Detect which cell encompasses the target text, then output its (X, Y) center coordinate. 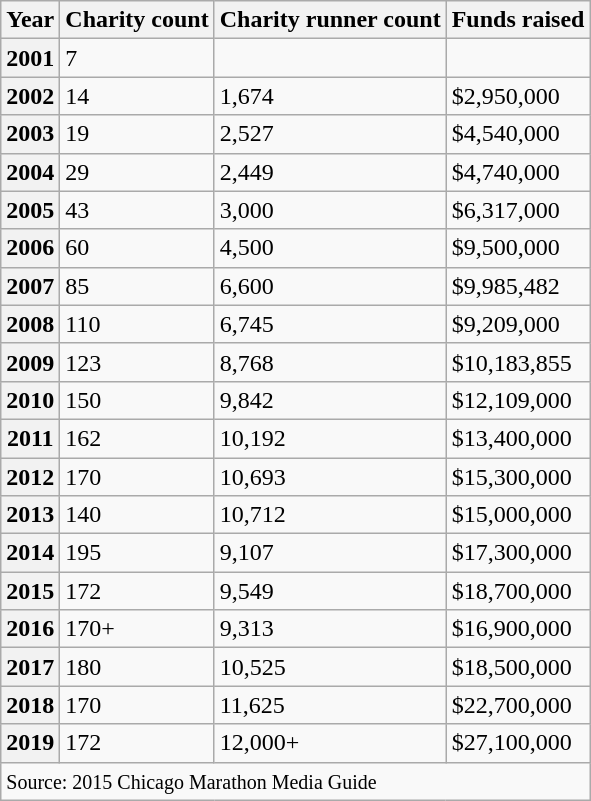
2002 (30, 96)
$18,500,000 (518, 667)
9,549 (330, 591)
$6,317,000 (518, 210)
43 (137, 210)
2018 (30, 705)
2,449 (330, 172)
Charity count (137, 20)
195 (137, 553)
3,000 (330, 210)
$15,300,000 (518, 477)
6,600 (330, 286)
$13,400,000 (518, 438)
2015 (30, 591)
60 (137, 248)
10,712 (330, 515)
123 (137, 362)
Year (30, 20)
9,842 (330, 400)
2004 (30, 172)
2012 (30, 477)
2010 (30, 400)
2019 (30, 743)
Charity runner count (330, 20)
$4,540,000 (518, 134)
$4,740,000 (518, 172)
7 (137, 58)
10,192 (330, 438)
162 (137, 438)
2009 (30, 362)
$9,209,000 (518, 324)
150 (137, 400)
10,693 (330, 477)
2011 (30, 438)
$9,500,000 (518, 248)
$2,950,000 (518, 96)
10,525 (330, 667)
$15,000,000 (518, 515)
9,313 (330, 629)
2016 (30, 629)
12,000+ (330, 743)
$16,900,000 (518, 629)
2017 (30, 667)
4,500 (330, 248)
2003 (30, 134)
$10,183,855 (518, 362)
$18,700,000 (518, 591)
2007 (30, 286)
1,674 (330, 96)
$9,985,482 (518, 286)
Source: 2015 Chicago Marathon Media Guide (296, 781)
6,745 (330, 324)
$17,300,000 (518, 553)
14 (137, 96)
2008 (30, 324)
140 (137, 515)
$12,109,000 (518, 400)
2006 (30, 248)
$22,700,000 (518, 705)
19 (137, 134)
85 (137, 286)
170+ (137, 629)
2,527 (330, 134)
8,768 (330, 362)
9,107 (330, 553)
11,625 (330, 705)
2001 (30, 58)
2013 (30, 515)
2014 (30, 553)
110 (137, 324)
2005 (30, 210)
29 (137, 172)
$27,100,000 (518, 743)
Funds raised (518, 20)
180 (137, 667)
